Pinpoint the cell where the given text exists, returning its [x, y] midpoint coordinate. 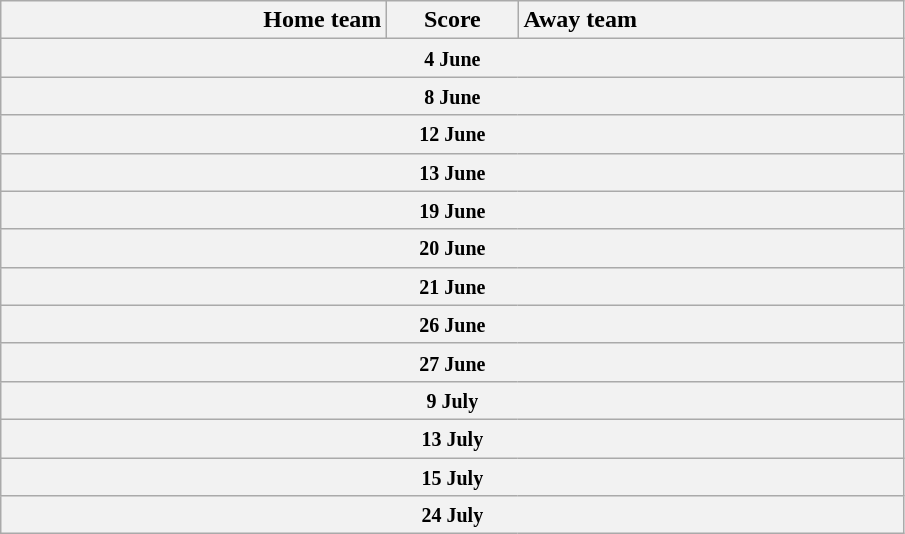
Away team [711, 20]
13 June [452, 172]
15 July [452, 477]
21 June [452, 286]
26 June [452, 324]
13 July [452, 438]
4 June [452, 58]
Score [452, 20]
8 June [452, 96]
Home team [194, 20]
19 June [452, 210]
24 July [452, 515]
20 June [452, 248]
9 July [452, 400]
12 June [452, 134]
27 June [452, 362]
